Determine the (x, y) coordinate at the center of the cell enclosing the given text.  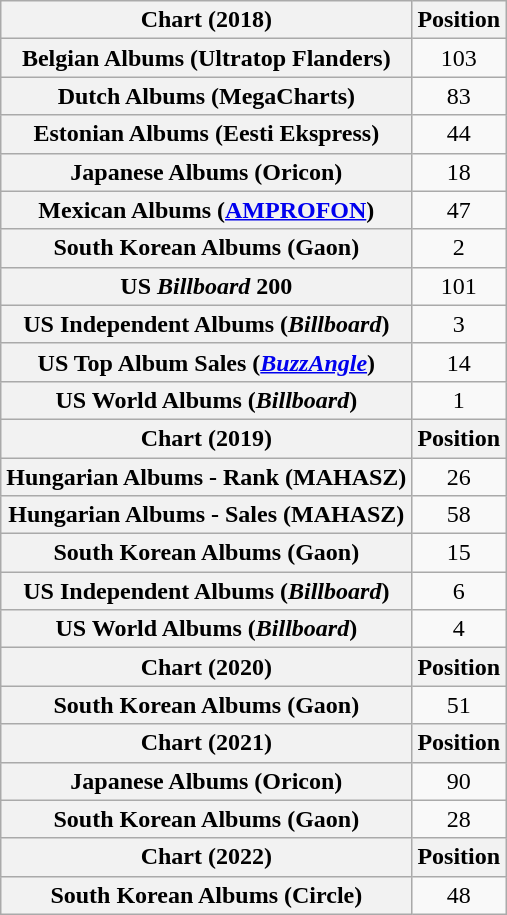
4 (459, 629)
South Korean Albums (Circle) (206, 895)
51 (459, 705)
14 (459, 362)
Estonian Albums (Eesti Ekspress) (206, 134)
Hungarian Albums - Rank (MAHASZ) (206, 477)
Hungarian Albums - Sales (MAHASZ) (206, 515)
3 (459, 324)
Chart (2018) (206, 20)
26 (459, 477)
48 (459, 895)
101 (459, 286)
28 (459, 819)
6 (459, 591)
2 (459, 248)
15 (459, 553)
44 (459, 134)
Dutch Albums (MegaCharts) (206, 96)
47 (459, 210)
Chart (2022) (206, 857)
Chart (2019) (206, 438)
83 (459, 96)
58 (459, 515)
US Billboard 200 (206, 286)
103 (459, 58)
Chart (2021) (206, 743)
18 (459, 172)
Chart (2020) (206, 667)
90 (459, 781)
US Top Album Sales (BuzzAngle) (206, 362)
1 (459, 400)
Belgian Albums (Ultratop Flanders) (206, 58)
Mexican Albums (AMPROFON) (206, 210)
